Search for the cell housing the specified text and yield its [X, Y] center coordinate. 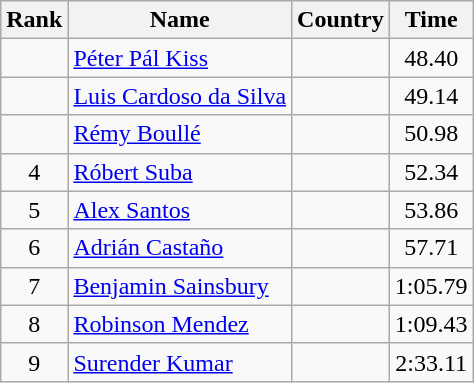
4 [34, 172]
Alex Santos [180, 210]
Robinson Mendez [180, 324]
Time [431, 20]
Rank [34, 20]
Luis Cardoso da Silva [180, 96]
8 [34, 324]
Adrián Castaño [180, 248]
Country [341, 20]
48.40 [431, 58]
7 [34, 286]
9 [34, 362]
49.14 [431, 96]
Surender Kumar [180, 362]
Péter Pál Kiss [180, 58]
6 [34, 248]
1:05.79 [431, 286]
52.34 [431, 172]
Rémy Boullé [180, 134]
50.98 [431, 134]
Róbert Suba [180, 172]
2:33.11 [431, 362]
Benjamin Sainsbury [180, 286]
1:09.43 [431, 324]
5 [34, 210]
57.71 [431, 248]
Name [180, 20]
53.86 [431, 210]
